Return the (x, y) coordinate for the center point of the cell that contains the specified text.  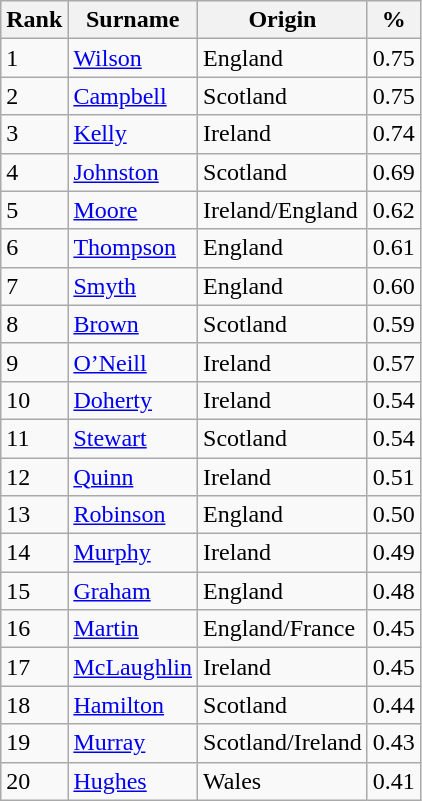
18 (34, 705)
0.51 (394, 477)
0.48 (394, 591)
11 (34, 438)
0.41 (394, 781)
England/France (283, 629)
Stewart (133, 438)
Origin (283, 20)
Graham (133, 591)
5 (34, 210)
6 (34, 248)
10 (34, 400)
O’Neill (133, 362)
4 (34, 172)
0.60 (394, 286)
2 (34, 96)
13 (34, 515)
Robinson (133, 515)
0.61 (394, 248)
0.74 (394, 134)
0.69 (394, 172)
0.44 (394, 705)
Wilson (133, 58)
Hamilton (133, 705)
17 (34, 667)
1 (34, 58)
3 (34, 134)
Scotland/Ireland (283, 743)
Surname (133, 20)
9 (34, 362)
15 (34, 591)
7 (34, 286)
Murray (133, 743)
Murphy (133, 553)
0.59 (394, 324)
% (394, 20)
Hughes (133, 781)
0.57 (394, 362)
19 (34, 743)
Smyth (133, 286)
12 (34, 477)
Campbell (133, 96)
Quinn (133, 477)
Kelly (133, 134)
McLaughlin (133, 667)
Brown (133, 324)
Wales (283, 781)
0.49 (394, 553)
14 (34, 553)
0.43 (394, 743)
Ireland/England (283, 210)
20 (34, 781)
Rank (34, 20)
Doherty (133, 400)
8 (34, 324)
Thompson (133, 248)
Martin (133, 629)
Johnston (133, 172)
16 (34, 629)
0.62 (394, 210)
0.50 (394, 515)
Moore (133, 210)
